Identify which cell holds the provided text, then report its [X, Y] central coordinate. 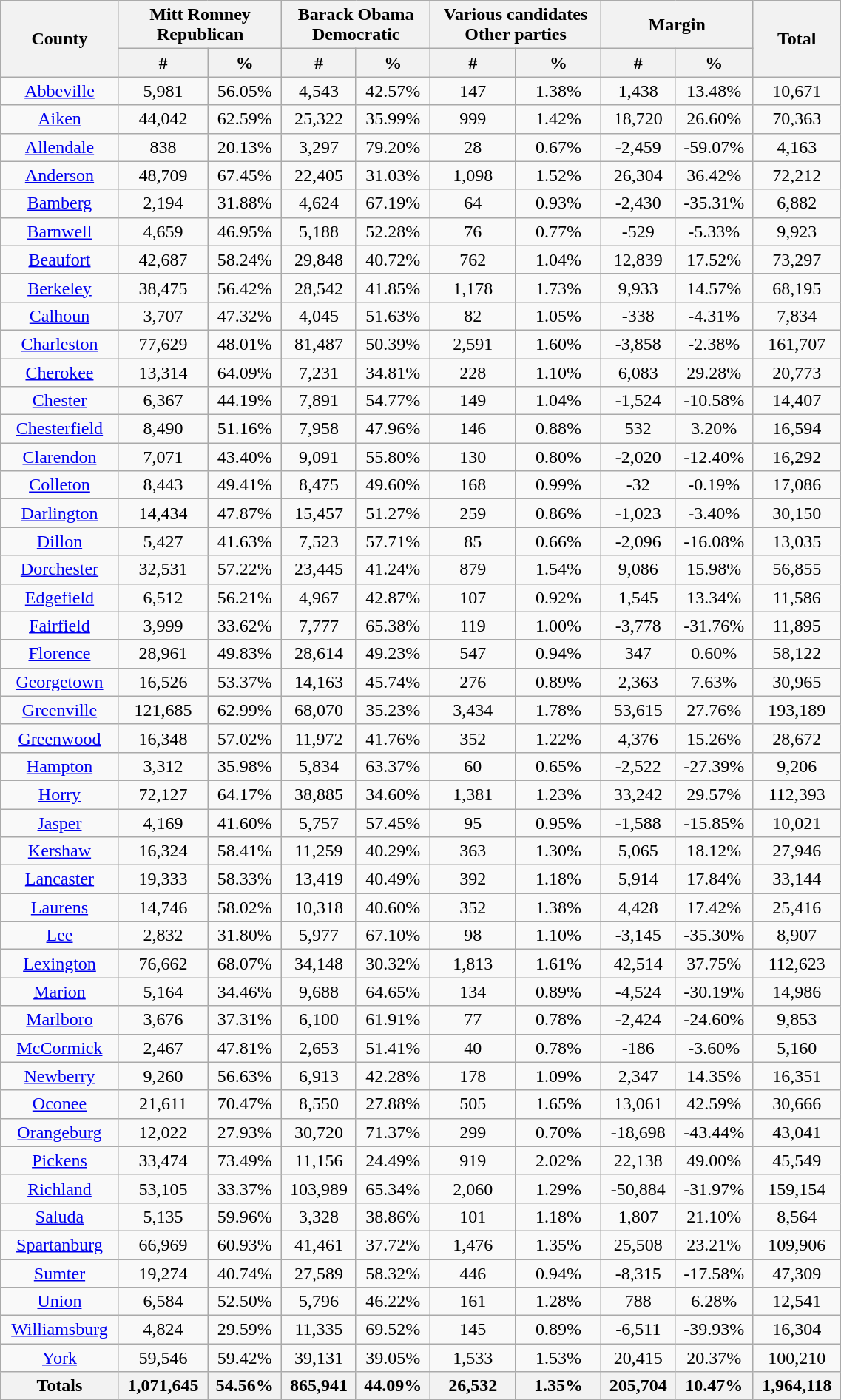
112,393 [797, 794]
0.88% [558, 429]
30,965 [797, 682]
-338 [638, 316]
7,958 [319, 429]
0.60% [715, 654]
Darlington [59, 513]
41.85% [393, 288]
16,351 [797, 1076]
10,021 [797, 823]
6,100 [319, 1020]
28 [473, 147]
54.77% [393, 401]
2,347 [638, 1076]
37.72% [393, 1245]
49.00% [715, 1160]
47,309 [797, 1273]
13,061 [638, 1104]
62.99% [245, 710]
3.20% [715, 429]
62.59% [245, 119]
1.65% [558, 1104]
-529 [638, 231]
51.41% [393, 1048]
59,546 [163, 1358]
98 [473, 936]
76,662 [163, 964]
38.86% [393, 1217]
34.46% [245, 992]
33,474 [163, 1160]
1,813 [473, 964]
45,549 [797, 1160]
15.26% [715, 738]
68,070 [319, 710]
11,335 [319, 1330]
-10.58% [715, 401]
44.09% [393, 1386]
159,154 [797, 1188]
67.19% [393, 203]
5,164 [163, 992]
2,060 [473, 1188]
-50,884 [638, 1188]
18,720 [638, 119]
25,416 [797, 907]
-2,020 [638, 457]
34,148 [319, 964]
0.66% [558, 541]
6,367 [163, 401]
40.29% [393, 851]
Edgefield [59, 598]
8,564 [797, 1217]
56.05% [245, 91]
65.38% [393, 626]
5,188 [319, 231]
13.48% [715, 91]
121,685 [163, 710]
77,629 [163, 344]
52.28% [393, 231]
Charleston [59, 344]
Fairfield [59, 626]
1,807 [638, 1217]
-24.60% [715, 1020]
879 [473, 569]
27.76% [715, 710]
161 [473, 1302]
35.23% [393, 710]
130 [473, 457]
Allendale [59, 147]
1,381 [473, 794]
Totals [59, 1386]
9,091 [319, 457]
347 [638, 654]
42.28% [393, 1076]
18.12% [715, 851]
30,666 [797, 1104]
28,614 [319, 654]
865,941 [319, 1386]
8,443 [163, 485]
9,853 [797, 1020]
40.72% [393, 260]
5,135 [163, 1217]
14.35% [715, 1076]
5,065 [638, 851]
39.05% [393, 1358]
13,419 [319, 879]
28,961 [163, 654]
9,688 [319, 992]
68,195 [797, 288]
4,967 [319, 598]
Spartanburg [59, 1245]
-4,524 [638, 992]
40.60% [393, 907]
-3.40% [715, 513]
77 [473, 1020]
Mitt RomneyRepublican [200, 25]
46.22% [393, 1302]
16,594 [797, 429]
-30.19% [715, 992]
-17.58% [715, 1273]
48,709 [163, 175]
7,891 [319, 401]
4,045 [319, 316]
Total [797, 38]
1.60% [558, 344]
26,304 [638, 175]
2.02% [558, 1160]
-2,459 [638, 147]
69.52% [393, 1330]
276 [473, 682]
57.02% [245, 738]
24.49% [393, 1160]
1.52% [558, 175]
1.29% [558, 1188]
49.41% [245, 485]
-2,096 [638, 541]
6,913 [319, 1076]
3,297 [319, 147]
44,042 [163, 119]
56,855 [797, 569]
1.61% [558, 964]
-1,023 [638, 513]
58,122 [797, 654]
31.03% [393, 175]
-1,588 [638, 823]
-186 [638, 1048]
14,746 [163, 907]
168 [473, 485]
58.24% [245, 260]
788 [638, 1302]
16,292 [797, 457]
4,543 [319, 91]
31.88% [245, 203]
47.81% [245, 1048]
1.54% [558, 569]
52.50% [245, 1302]
14,163 [319, 682]
73.49% [245, 1160]
1,438 [638, 91]
12,541 [797, 1302]
64.09% [245, 372]
1,098 [473, 175]
81,487 [319, 344]
-31.97% [715, 1188]
205,704 [638, 1386]
134 [473, 992]
1.09% [558, 1076]
12,022 [163, 1132]
59.96% [245, 1217]
27,946 [797, 851]
3,434 [473, 710]
58.41% [245, 851]
29.59% [245, 1330]
49.23% [393, 654]
45.74% [393, 682]
26,532 [473, 1386]
0.86% [558, 513]
1.28% [558, 1302]
16,304 [797, 1330]
-6,511 [638, 1330]
392 [473, 879]
-4.31% [715, 316]
8,490 [163, 429]
58.02% [245, 907]
11,586 [797, 598]
82 [473, 316]
109,906 [797, 1245]
60.93% [245, 1245]
County [59, 38]
1.30% [558, 851]
4,163 [797, 147]
30,150 [797, 513]
46.95% [245, 231]
Union [59, 1302]
28,672 [797, 738]
Williamsburg [59, 1330]
12,839 [638, 260]
161,707 [797, 344]
1,476 [473, 1245]
49.83% [245, 654]
22,138 [638, 1160]
5,914 [638, 879]
762 [473, 260]
17.84% [715, 879]
29.28% [715, 372]
29.57% [715, 794]
5,834 [319, 766]
26.60% [715, 119]
Chester [59, 401]
532 [638, 429]
17,086 [797, 485]
17.42% [715, 907]
64.17% [245, 794]
27,589 [319, 1273]
57.22% [245, 569]
28,542 [319, 288]
193,189 [797, 710]
3,328 [319, 1217]
13,035 [797, 541]
10.47% [715, 1386]
178 [473, 1076]
-59.07% [715, 147]
-3,145 [638, 936]
8,907 [797, 936]
363 [473, 851]
-5.33% [715, 231]
107 [473, 598]
42.59% [715, 1104]
259 [473, 513]
11,895 [797, 626]
6,882 [797, 203]
0.65% [558, 766]
-43.44% [715, 1132]
0.92% [558, 598]
505 [473, 1104]
59.42% [245, 1358]
-35.30% [715, 936]
1,964,118 [797, 1386]
34.60% [393, 794]
67.10% [393, 936]
7,231 [319, 372]
16,324 [163, 851]
56.21% [245, 598]
7,777 [319, 626]
1.53% [558, 1358]
64.65% [393, 992]
57.71% [393, 541]
33.37% [245, 1188]
Berkeley [59, 288]
-39.93% [715, 1330]
-31.76% [715, 626]
14,986 [797, 992]
Orangeburg [59, 1132]
4,169 [163, 823]
6,512 [163, 598]
Marion [59, 992]
4,428 [638, 907]
13.34% [715, 598]
30.32% [393, 964]
Hampton [59, 766]
9,206 [797, 766]
2,363 [638, 682]
-3,858 [638, 344]
42.57% [393, 91]
8,550 [319, 1104]
Oconee [59, 1104]
2,467 [163, 1048]
228 [473, 372]
101 [473, 1217]
61.91% [393, 1020]
0.99% [558, 485]
71.37% [393, 1132]
Sumter [59, 1273]
41.76% [393, 738]
10,318 [319, 907]
9,086 [638, 569]
2,832 [163, 936]
5,427 [163, 541]
1.78% [558, 710]
44.19% [245, 401]
41.60% [245, 823]
Margin [678, 25]
37.31% [245, 1020]
33,144 [797, 879]
53,615 [638, 710]
36.42% [715, 175]
112,623 [797, 964]
-8,315 [638, 1273]
27.93% [245, 1132]
47.87% [245, 513]
299 [473, 1132]
446 [473, 1273]
5,796 [319, 1302]
-15.85% [715, 823]
7,071 [163, 457]
5,981 [163, 91]
145 [473, 1330]
27.88% [393, 1104]
73,297 [797, 260]
-2.38% [715, 344]
Kershaw [59, 851]
-16.08% [715, 541]
23,445 [319, 569]
19,333 [163, 879]
33,242 [638, 794]
5,977 [319, 936]
Florence [59, 654]
Clarendon [59, 457]
Dorchester [59, 569]
Greenwood [59, 738]
Georgetown [59, 682]
3,312 [163, 766]
53,105 [163, 1188]
95 [473, 823]
35.99% [393, 119]
79.20% [393, 147]
1.42% [558, 119]
14,434 [163, 513]
0.77% [558, 231]
41.24% [393, 569]
5,160 [797, 1048]
7,834 [797, 316]
1,071,645 [163, 1386]
6,083 [638, 372]
Barack ObamaDemocratic [356, 25]
4,824 [163, 1330]
72,127 [163, 794]
17.52% [715, 260]
16,526 [163, 682]
Colleton [59, 485]
919 [473, 1160]
Jasper [59, 823]
Marlboro [59, 1020]
43.40% [245, 457]
Greenville [59, 710]
999 [473, 119]
20,415 [638, 1358]
11,259 [319, 851]
103,989 [319, 1188]
76 [473, 231]
Lexington [59, 964]
3,999 [163, 626]
22,405 [319, 175]
68.07% [245, 964]
64 [473, 203]
1,545 [638, 598]
0.80% [558, 457]
20.13% [245, 147]
34.81% [393, 372]
9,933 [638, 288]
38,475 [163, 288]
63.37% [393, 766]
7.63% [715, 682]
55.80% [393, 457]
41.63% [245, 541]
1,533 [473, 1358]
-2,430 [638, 203]
-18,698 [638, 1132]
35.98% [245, 766]
54.56% [245, 1386]
25,508 [638, 1245]
16,348 [163, 738]
51.27% [393, 513]
Pickens [59, 1160]
9,260 [163, 1076]
11,156 [319, 1160]
48.01% [245, 344]
4,659 [163, 231]
11,972 [319, 738]
149 [473, 401]
70,363 [797, 119]
67.45% [245, 175]
Bamberg [59, 203]
York [59, 1358]
100,210 [797, 1358]
0.70% [558, 1132]
Calhoun [59, 316]
Newberry [59, 1076]
50.39% [393, 344]
1.05% [558, 316]
58.33% [245, 879]
Abbeville [59, 91]
-32 [638, 485]
1.23% [558, 794]
1,178 [473, 288]
-0.19% [715, 485]
0.95% [558, 823]
38,885 [319, 794]
19,274 [163, 1273]
66,969 [163, 1245]
1.22% [558, 738]
21.10% [715, 1217]
Saluda [59, 1217]
20,773 [797, 372]
47.96% [393, 429]
6.28% [715, 1302]
29,848 [319, 260]
6,584 [163, 1302]
23.21% [715, 1245]
42,514 [638, 964]
49.60% [393, 485]
5,757 [319, 823]
Dillon [59, 541]
56.63% [245, 1076]
14,407 [797, 401]
56.42% [245, 288]
65.34% [393, 1188]
42,687 [163, 260]
15.98% [715, 569]
10,671 [797, 91]
30,720 [319, 1132]
8,475 [319, 485]
1.73% [558, 288]
53.37% [245, 682]
47.32% [245, 316]
Cherokee [59, 372]
14.57% [715, 288]
547 [473, 654]
-2,424 [638, 1020]
42.87% [393, 598]
1.00% [558, 626]
72,212 [797, 175]
4,376 [638, 738]
838 [163, 147]
3,707 [163, 316]
Aiken [59, 119]
41,461 [319, 1245]
Chesterfield [59, 429]
Richland [59, 1188]
-3,778 [638, 626]
Laurens [59, 907]
-27.39% [715, 766]
146 [473, 429]
Various candidatesOther parties [515, 25]
13,314 [163, 372]
-2,522 [638, 766]
15,457 [319, 513]
43,041 [797, 1132]
25,322 [319, 119]
57.45% [393, 823]
Lancaster [59, 879]
0.93% [558, 203]
-3.60% [715, 1048]
21,611 [163, 1104]
39,131 [319, 1358]
2,653 [319, 1048]
70.47% [245, 1104]
85 [473, 541]
2,194 [163, 203]
9,923 [797, 231]
40.49% [393, 879]
-12.40% [715, 457]
51.63% [393, 316]
Anderson [59, 175]
-1,524 [638, 401]
58.32% [393, 1273]
40.74% [245, 1273]
Barnwell [59, 231]
20.37% [715, 1358]
119 [473, 626]
-35.31% [715, 203]
37.75% [715, 964]
4,624 [319, 203]
33.62% [245, 626]
Beaufort [59, 260]
McCormick [59, 1048]
31.80% [245, 936]
3,676 [163, 1020]
0.67% [558, 147]
Lee [59, 936]
147 [473, 91]
51.16% [245, 429]
Horry [59, 794]
2,591 [473, 344]
7,523 [319, 541]
40 [473, 1048]
60 [473, 766]
32,531 [163, 569]
